Capture the cell that displays the provided text and extract its [x, y] central coordinate. 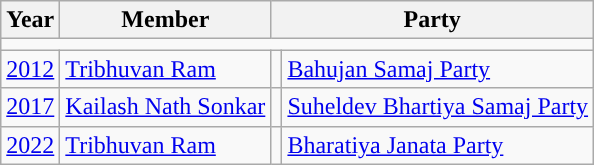
Member [166, 20]
2012 [30, 69]
Year [30, 20]
Party [432, 20]
2017 [30, 107]
2022 [30, 145]
Kailash Nath Sonkar [166, 107]
Bharatiya Janata Party [438, 145]
Bahujan Samaj Party [438, 69]
Suheldev Bhartiya Samaj Party [438, 107]
